Extract the [x, y] coordinate from the center of the cell holding the provided text.  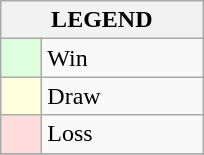
LEGEND [102, 20]
Win [122, 58]
Draw [122, 96]
Loss [122, 134]
